Scan for the cell matching the given text and deliver its [x, y] coordinate at center. 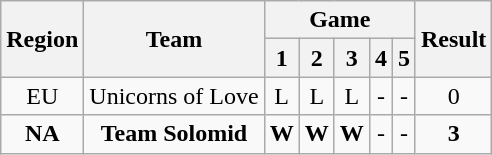
Team Solomid [174, 134]
Region [42, 39]
Result [453, 39]
2 [316, 58]
0 [453, 96]
Game [340, 20]
4 [380, 58]
5 [404, 58]
Unicorns of Love [174, 96]
Team [174, 39]
1 [282, 58]
NA [42, 134]
EU [42, 96]
